Detect which cell encompasses the target text, then output its (x, y) center coordinate. 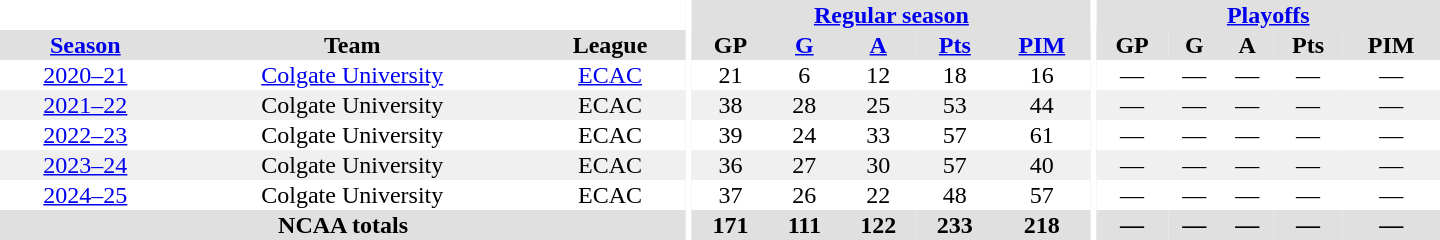
Playoffs (1268, 15)
2023–24 (86, 165)
Regular season (891, 15)
122 (878, 225)
28 (804, 105)
48 (956, 195)
16 (1042, 75)
21 (730, 75)
111 (804, 225)
Season (86, 45)
38 (730, 105)
Team (352, 45)
30 (878, 165)
26 (804, 195)
NCAA totals (343, 225)
27 (804, 165)
36 (730, 165)
233 (956, 225)
37 (730, 195)
22 (878, 195)
2020–21 (86, 75)
League (610, 45)
24 (804, 135)
39 (730, 135)
2022–23 (86, 135)
218 (1042, 225)
40 (1042, 165)
18 (956, 75)
2021–22 (86, 105)
33 (878, 135)
6 (804, 75)
44 (1042, 105)
61 (1042, 135)
53 (956, 105)
2024–25 (86, 195)
12 (878, 75)
25 (878, 105)
171 (730, 225)
